Identify which cell holds the provided text, then report its [x, y] central coordinate. 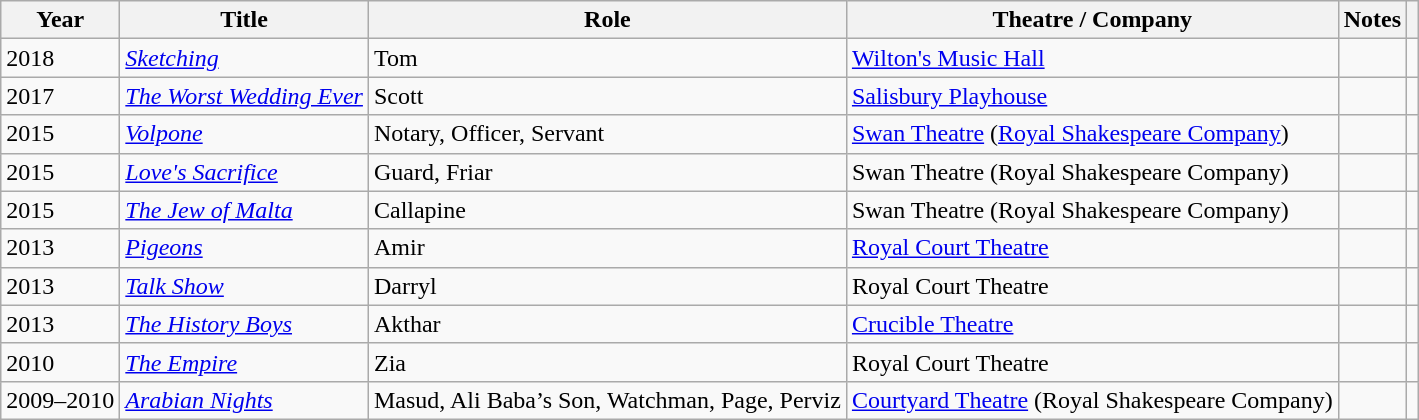
Guard, Friar [607, 172]
Masud, Ali Baba’s Son, Watchman, Page, Perviz [607, 400]
Year [60, 20]
Scott [607, 96]
Callapine [607, 210]
Zia [607, 362]
Notary, Officer, Servant [607, 134]
Akthar [607, 324]
2010 [60, 362]
2017 [60, 96]
Wilton's Music Hall [1092, 58]
Talk Show [244, 286]
Notes [1372, 20]
Amir [607, 248]
The History Boys [244, 324]
Title [244, 20]
The Jew of Malta [244, 210]
2018 [60, 58]
Crucible Theatre [1092, 324]
Pigeons [244, 248]
Arabian Nights [244, 400]
Salisbury Playhouse [1092, 96]
The Worst Wedding Ever [244, 96]
Love's Sacrifice [244, 172]
The Empire [244, 362]
Tom [607, 58]
Role [607, 20]
Sketching [244, 58]
Volpone [244, 134]
Theatre / Company [1092, 20]
Darryl [607, 286]
2009–2010 [60, 400]
Courtyard Theatre (Royal Shakespeare Company) [1092, 400]
